Return [x, y] of the center of cell containing provided text 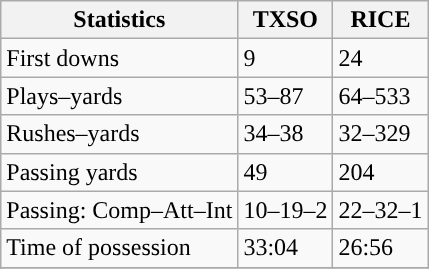
10–19–2 [286, 210]
Statistics [120, 20]
33:04 [286, 248]
24 [380, 58]
53–87 [286, 96]
Passing yards [120, 172]
Time of possession [120, 248]
TXSO [286, 20]
Passing: Comp–Att–Int [120, 210]
26:56 [380, 248]
34–38 [286, 134]
9 [286, 58]
RICE [380, 20]
First downs [120, 58]
49 [286, 172]
22–32–1 [380, 210]
Rushes–yards [120, 134]
32–329 [380, 134]
204 [380, 172]
Plays–yards [120, 96]
64–533 [380, 96]
